Return [X, Y] of the center of cell containing provided text 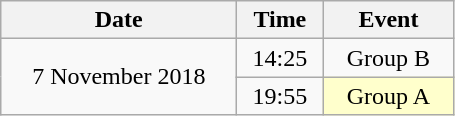
14:25 [280, 58]
7 November 2018 [119, 77]
Event [388, 20]
Time [280, 20]
19:55 [280, 96]
Group A [388, 96]
Group B [388, 58]
Date [119, 20]
